Capture the cell that displays the provided text and extract its (x, y) central coordinate. 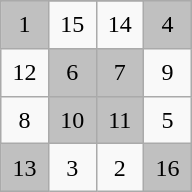
16 (168, 168)
11 (120, 120)
13 (25, 168)
14 (120, 25)
3 (72, 168)
4 (168, 25)
15 (72, 25)
1 (25, 25)
5 (168, 120)
8 (25, 120)
9 (168, 72)
10 (72, 120)
6 (72, 72)
12 (25, 72)
2 (120, 168)
7 (120, 72)
